From the cell containing the given text, extract its center point as [X, Y] coordinate. 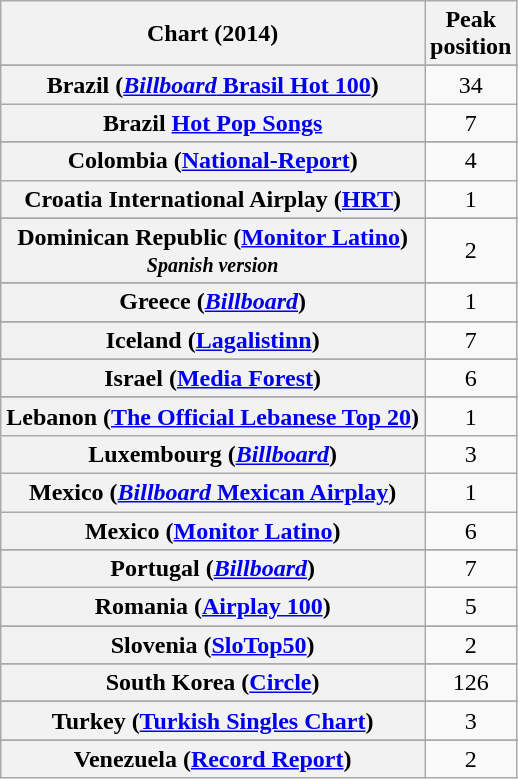
Chart (2014) [213, 34]
126 [471, 683]
5 [471, 607]
Croatia International Airplay (HRT) [213, 199]
Brazil (Billboard Brasil Hot 100) [213, 85]
Luxembourg (Billboard) [213, 454]
Slovenia (SloTop50) [213, 645]
Portugal (Billboard) [213, 569]
Mexico (Monitor Latino) [213, 531]
4 [471, 161]
Peakposition [471, 34]
34 [471, 85]
Mexico (Billboard Mexican Airplay) [213, 492]
Lebanon (The Official Lebanese Top 20) [213, 416]
Israel (Media Forest) [213, 378]
Greece (Billboard) [213, 302]
Iceland (Lagalistinn) [213, 340]
Brazil Hot Pop Songs [213, 123]
Dominican Republic (Monitor Latino)Spanish version [213, 250]
Venezuela (Record Report) [213, 759]
Turkey (Turkish Singles Chart) [213, 721]
Colombia (National-Report) [213, 161]
South Korea (Circle) [213, 683]
Romania (Airplay 100) [213, 607]
